Find where the given text appears and provide that cell's center as (X, Y) coordinate. 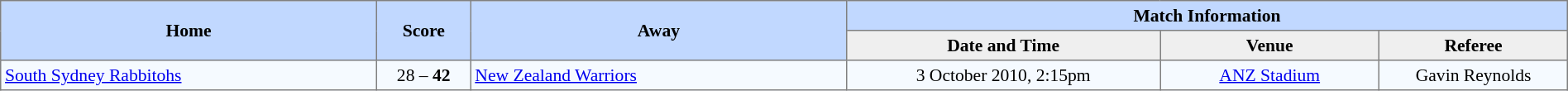
Venue (1270, 45)
Match Information (1207, 16)
Away (658, 31)
ANZ Stadium (1270, 75)
28 – 42 (423, 75)
Referee (1474, 45)
3 October 2010, 2:15pm (1004, 75)
Gavin Reynolds (1474, 75)
South Sydney Rabbitohs (189, 75)
Date and Time (1004, 45)
Home (189, 31)
New Zealand Warriors (658, 75)
Score (423, 31)
